Search for the cell housing the specified text and yield its (x, y) center coordinate. 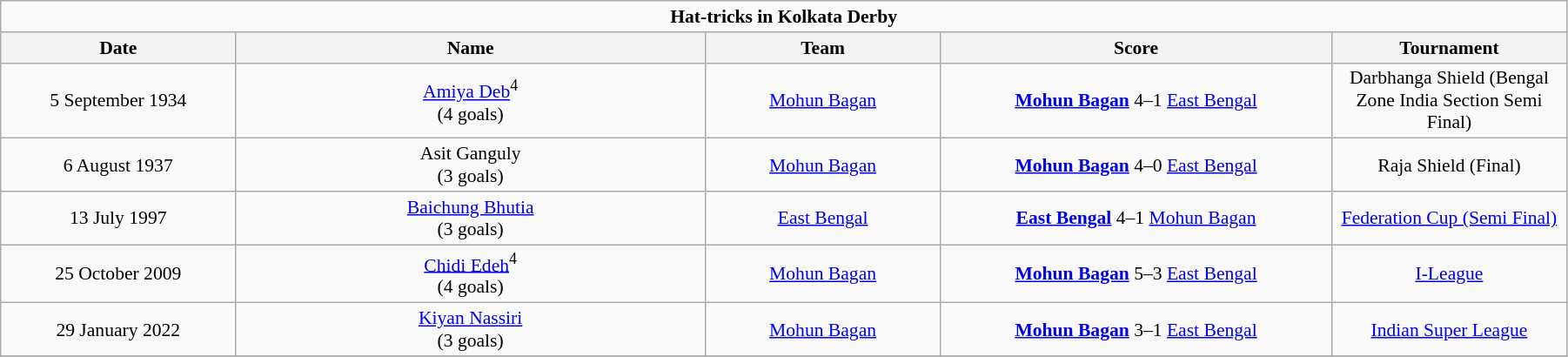
Mohun Bagan 5–3 East Bengal (1136, 273)
Raja Shield (Final) (1449, 165)
Hat-tricks in Kolkata Derby (784, 17)
Score (1136, 48)
13 July 1997 (118, 218)
Federation Cup (Semi Final) (1449, 218)
Baichung Bhutia(3 goals) (471, 218)
I-League (1449, 273)
Indian Super League (1449, 329)
29 January 2022 (118, 329)
Chidi Edeh4(4 goals) (471, 273)
Amiya Deb4(4 goals) (471, 101)
Mohun Bagan 4–0 East Bengal (1136, 165)
6 August 1937 (118, 165)
Asit Ganguly(3 goals) (471, 165)
Date (118, 48)
Mohun Bagan 4–1 East Bengal (1136, 101)
Darbhanga Shield (Bengal Zone India Section Semi Final) (1449, 101)
Team (823, 48)
Mohun Bagan 3–1 East Bengal (1136, 329)
Kiyan Nassiri(3 goals) (471, 329)
East Bengal (823, 218)
Tournament (1449, 48)
25 October 2009 (118, 273)
Name (471, 48)
5 September 1934 (118, 101)
East Bengal 4–1 Mohun Bagan (1136, 218)
